Detect which cell encompasses the target text, then output its [x, y] center coordinate. 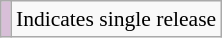
Indicates single release [116, 19]
